Extract the [X, Y] coordinate from the center of the cell holding the provided text.  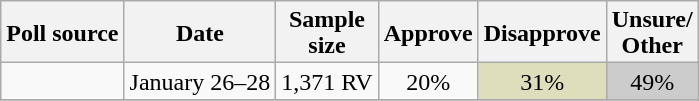
Date [200, 32]
Unsure/Other [652, 32]
Poll source [62, 32]
January 26–28 [200, 82]
Disapprove [542, 32]
Approve [428, 32]
49% [652, 82]
20% [428, 82]
Samplesize [327, 32]
1,371 RV [327, 82]
31% [542, 82]
